Output the (x, y) coordinate of the center of the cell containing the given text.  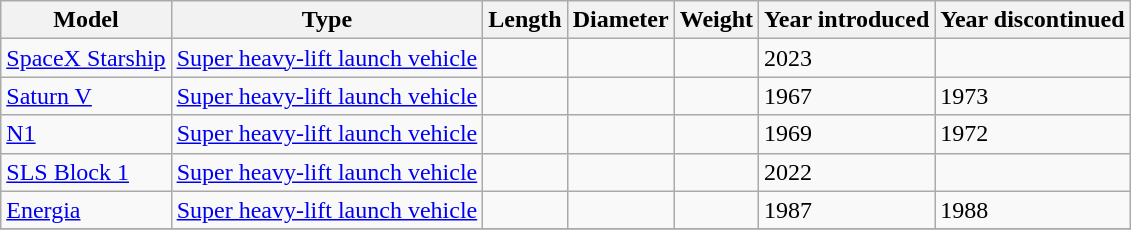
Year introduced (847, 20)
Diameter (620, 20)
1988 (1032, 210)
1969 (847, 134)
SLS Block 1 (86, 172)
Saturn V (86, 96)
Type (327, 20)
Weight (716, 20)
1972 (1032, 134)
2022 (847, 172)
N1 (86, 134)
1967 (847, 96)
1987 (847, 210)
SpaceX Starship (86, 58)
2023 (847, 58)
Length (525, 20)
1973 (1032, 96)
Year discontinued (1032, 20)
Model (86, 20)
Energia (86, 210)
